Provide the [X, Y] coordinate of the cell's center where the given text is located.  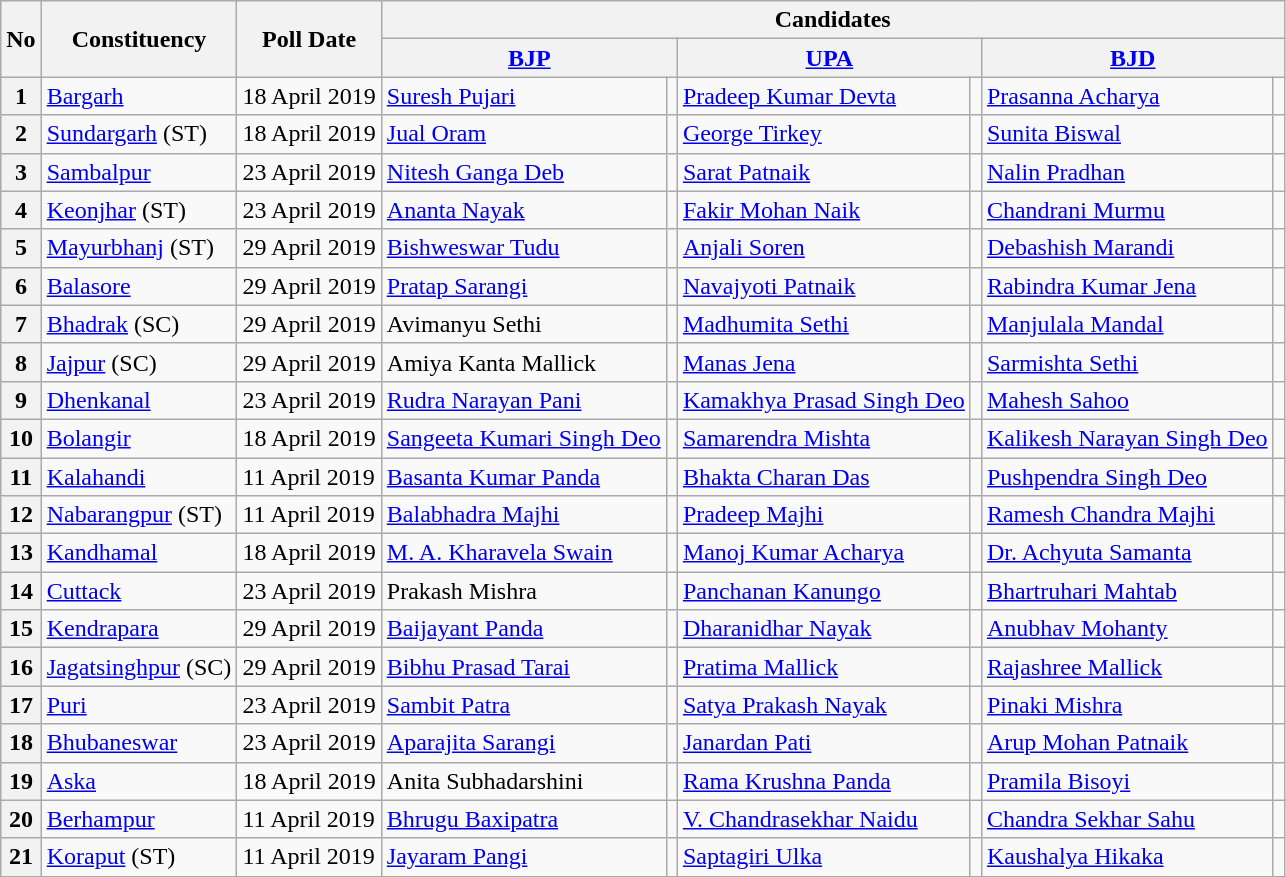
6 [21, 286]
Chandra Sekhar Sahu [1127, 819]
Dhenkanal [139, 400]
Anjali Soren [824, 248]
15 [21, 629]
1 [21, 96]
Kendrapara [139, 629]
3 [21, 172]
Jagatsinghpur (SC) [139, 667]
Jayaram Pangi [524, 857]
Jajpur (SC) [139, 362]
Sambit Patra [524, 705]
Bibhu Prasad Tarai [524, 667]
Poll Date [309, 39]
Chandrani Murmu [1127, 210]
Keonjhar (ST) [139, 210]
Manas Jena [824, 362]
2 [21, 134]
Ananta Nayak [524, 210]
Sambalpur [139, 172]
Bhartruhari Mahtab [1127, 591]
11 [21, 477]
Cuttack [139, 591]
Balabhadra Majhi [524, 515]
Sarat Patnaik [824, 172]
9 [21, 400]
Constituency [139, 39]
Satya Prakash Nayak [824, 705]
Kalahandi [139, 477]
George Tirkey [824, 134]
Candidates [832, 20]
19 [21, 781]
Avimanyu Sethi [524, 324]
Pramila Bisoyi [1127, 781]
Amiya Kanta Mallick [524, 362]
10 [21, 438]
Bolangir [139, 438]
Samarendra Mishta [824, 438]
Dharanidhar Nayak [824, 629]
Aska [139, 781]
Debashish Marandi [1127, 248]
16 [21, 667]
BJP [529, 58]
Suresh Pujari [524, 96]
12 [21, 515]
UPA [829, 58]
Sunita Biswal [1127, 134]
Koraput (ST) [139, 857]
Sundargarh (ST) [139, 134]
Puri [139, 705]
Prasanna Acharya [1127, 96]
Jual Oram [524, 134]
Rama Krushna Panda [824, 781]
Aparajita Sarangi [524, 743]
Pushpendra Singh Deo [1127, 477]
Panchanan Kanungo [824, 591]
Anita Subhadarshini [524, 781]
Pratima Mallick [824, 667]
Pratap Sarangi [524, 286]
5 [21, 248]
M. A. Kharavela Swain [524, 553]
Bhakta Charan Das [824, 477]
4 [21, 210]
Nabarangpur (ST) [139, 515]
Anubhav Mohanty [1127, 629]
Bhadrak (SC) [139, 324]
Kandhamal [139, 553]
Baijayant Panda [524, 629]
Dr. Achyuta Samanta [1127, 553]
Rudra Narayan Pani [524, 400]
Bhubaneswar [139, 743]
No [21, 39]
Arup Mohan Patnaik [1127, 743]
8 [21, 362]
Navajyoti Patnaik [824, 286]
Rabindra Kumar Jena [1127, 286]
Pinaki Mishra [1127, 705]
Kaushalya Hikaka [1127, 857]
Janardan Pati [824, 743]
17 [21, 705]
Manjulala Mandal [1127, 324]
18 [21, 743]
Saptagiri Ulka [824, 857]
Nitesh Ganga Deb [524, 172]
Prakash Mishra [524, 591]
Sarmishta Sethi [1127, 362]
Fakir Mohan Naik [824, 210]
Madhumita Sethi [824, 324]
Pradeep Kumar Devta [824, 96]
Manoj Kumar Acharya [824, 553]
Bargarh [139, 96]
20 [21, 819]
13 [21, 553]
Sangeeta Kumari Singh Deo [524, 438]
Balasore [139, 286]
Nalin Pradhan [1127, 172]
Pradeep Majhi [824, 515]
Rajashree Mallick [1127, 667]
Mayurbhanj (ST) [139, 248]
Berhampur [139, 819]
Ramesh Chandra Majhi [1127, 515]
Mahesh Sahoo [1127, 400]
Kalikesh Narayan Singh Deo [1127, 438]
7 [21, 324]
Bishweswar Tudu [524, 248]
V. Chandrasekhar Naidu [824, 819]
21 [21, 857]
Kamakhya Prasad Singh Deo [824, 400]
Basanta Kumar Panda [524, 477]
Bhrugu Baxipatra [524, 819]
14 [21, 591]
BJD [1132, 58]
